Find where the given text appears and provide that cell's center as [x, y] coordinate. 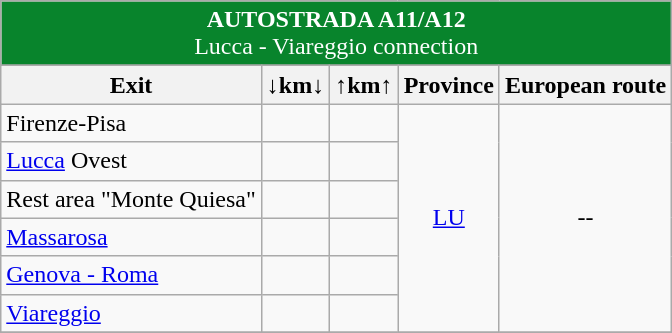
Exit [132, 85]
↓km↓ [295, 85]
European route [585, 85]
Genova - Roma [132, 275]
↑km↑ [364, 85]
LU [448, 218]
Lucca Ovest [132, 161]
-- [585, 218]
Firenze-Pisa [132, 123]
Viareggio [132, 313]
Rest area "Monte Quiesa" [132, 199]
Province [448, 85]
AUTOSTRADA A11/A12Lucca - Viareggio connection [336, 34]
Massarosa [132, 237]
